Identify which cell holds the provided text, then report its [x, y] central coordinate. 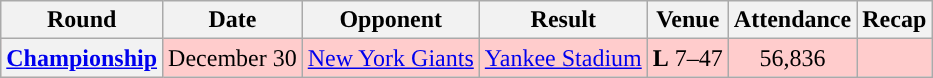
L 7–47 [688, 58]
Championship [82, 58]
New York Giants [390, 58]
Date [233, 20]
December 30 [233, 58]
Recap [894, 20]
Attendance [792, 20]
Opponent [390, 20]
56,836 [792, 58]
Result [563, 20]
Venue [688, 20]
Round [82, 20]
Yankee Stadium [563, 58]
